Return the (X, Y) coordinate for the center point of the cell that contains the specified text.  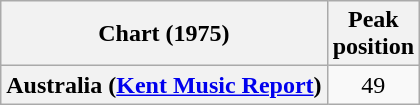
Chart (1975) (164, 34)
Australia (Kent Music Report) (164, 85)
Peakposition (373, 34)
49 (373, 85)
